Search for the cell housing the specified text and yield its [x, y] center coordinate. 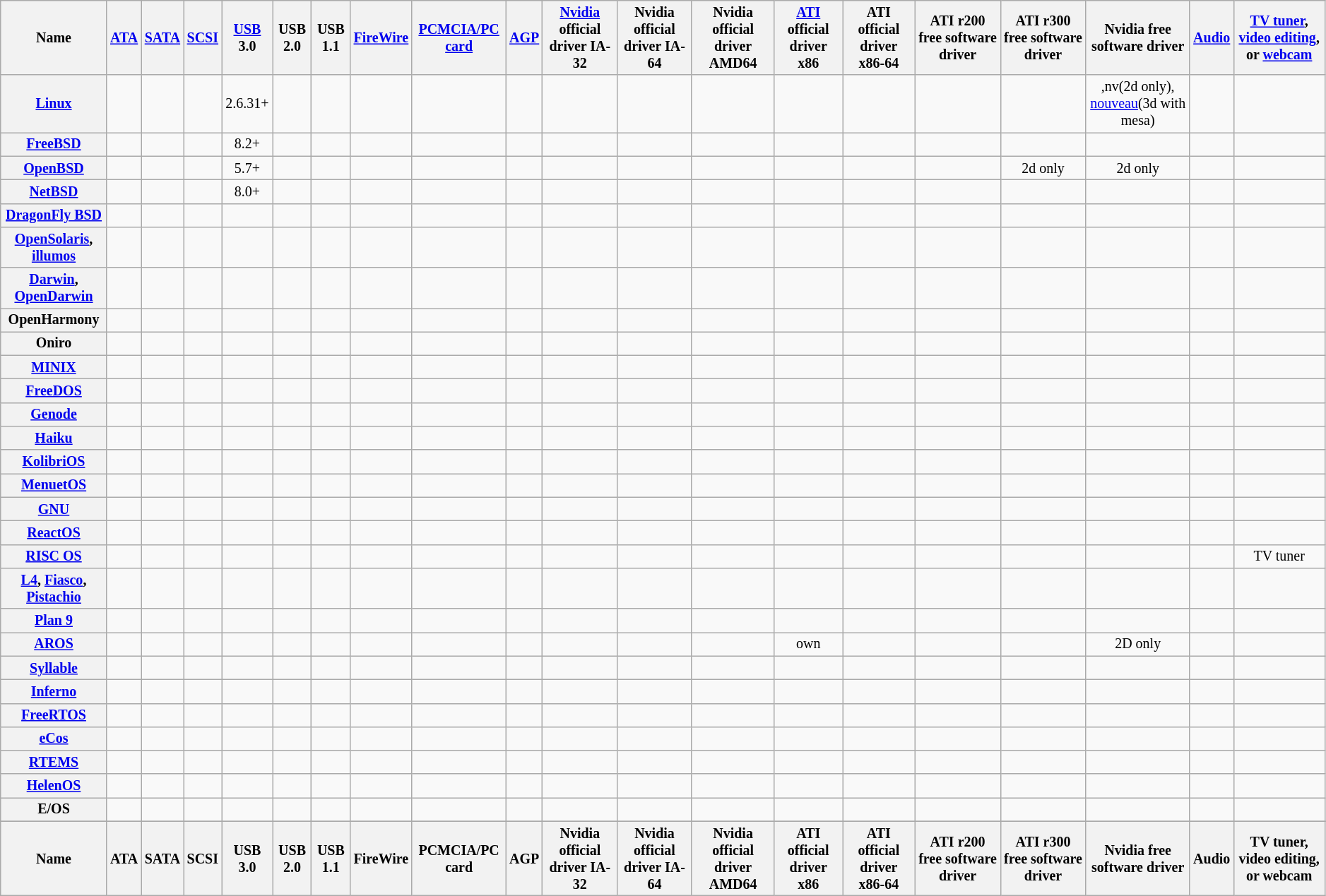
2.6.31+ [247, 104]
DragonFly BSD [54, 215]
MenuetOS [54, 486]
Genode [54, 415]
8.2+ [247, 144]
Plan 9 [54, 620]
Oniro [54, 343]
Linux [54, 104]
L4, Fiasco, Pistachio [54, 589]
5.7+ [247, 168]
OpenBSD [54, 168]
FreeBSD [54, 144]
ReactOS [54, 532]
AROS [54, 644]
Darwin, OpenDarwin [54, 288]
KolibriOS [54, 462]
NetBSD [54, 192]
own [808, 644]
eCos [54, 739]
OpenSolaris, illumos [54, 247]
RISC OS [54, 556]
MINIX [54, 367]
FreeRTOS [54, 715]
Syllable [54, 668]
8.0+ [247, 192]
RTEMS [54, 763]
FreeDOS [54, 391]
E/OS [54, 809]
Inferno [54, 692]
HelenOS [54, 787]
,nv(2d only), nouveau(3d with mesa) [1137, 104]
OpenHarmony [54, 321]
2D only [1137, 644]
TV tuner [1279, 556]
Haiku [54, 438]
GNU [54, 510]
